For the text-containing cell, return its midpoint in [X, Y] coordinate format. 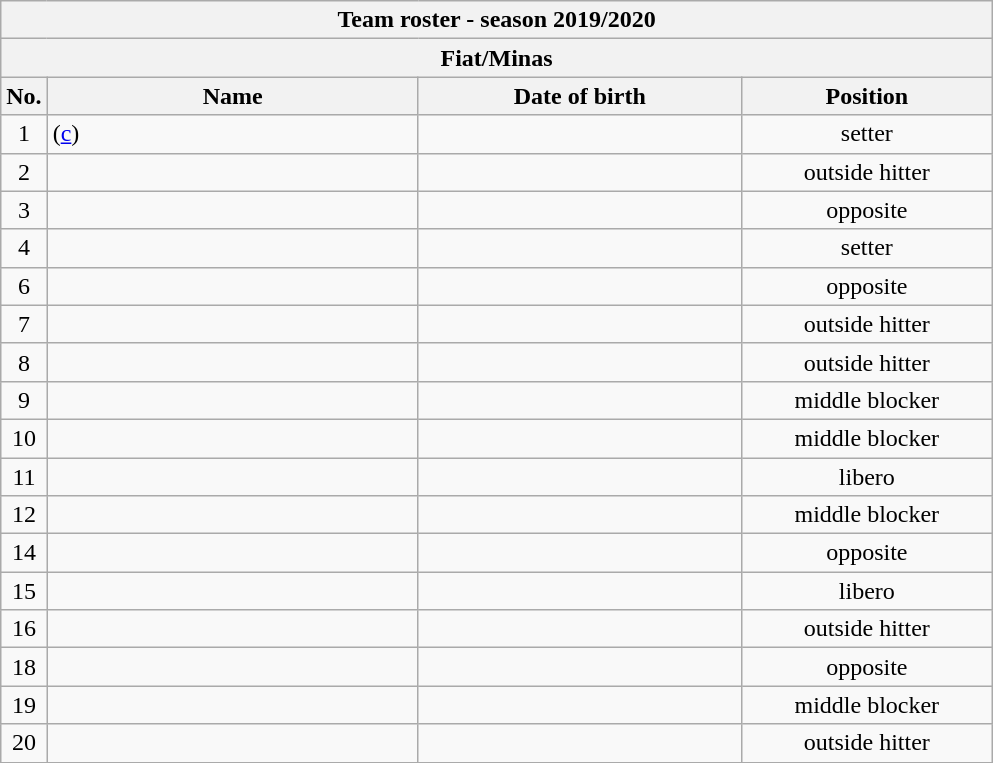
Date of birth [580, 96]
8 [24, 362]
Fiat/Minas [497, 58]
7 [24, 324]
Team roster - season 2019/2020 [497, 20]
Name [232, 96]
14 [24, 553]
6 [24, 286]
10 [24, 438]
1 [24, 134]
9 [24, 400]
2 [24, 172]
Position [866, 96]
11 [24, 477]
16 [24, 629]
12 [24, 515]
No. [24, 96]
19 [24, 705]
15 [24, 591]
3 [24, 210]
4 [24, 248]
(c) [232, 134]
18 [24, 667]
20 [24, 743]
